Identify which cell holds the provided text, then report its (X, Y) central coordinate. 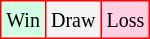
Draw (72, 20)
Win (24, 20)
Loss (126, 20)
